Detect which cell encompasses the target text, then output its (x, y) center coordinate. 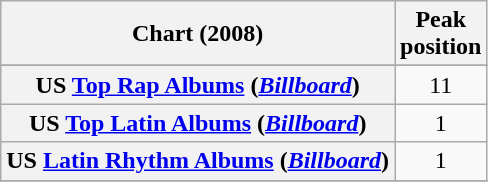
Peakposition (441, 34)
US Top Latin Albums (Billboard) (198, 123)
US Latin Rhythm Albums (Billboard) (198, 161)
11 (441, 85)
US Top Rap Albums (Billboard) (198, 85)
Chart (2008) (198, 34)
